Return the [x, y] coordinate for the center point of the cell that contains the specified text.  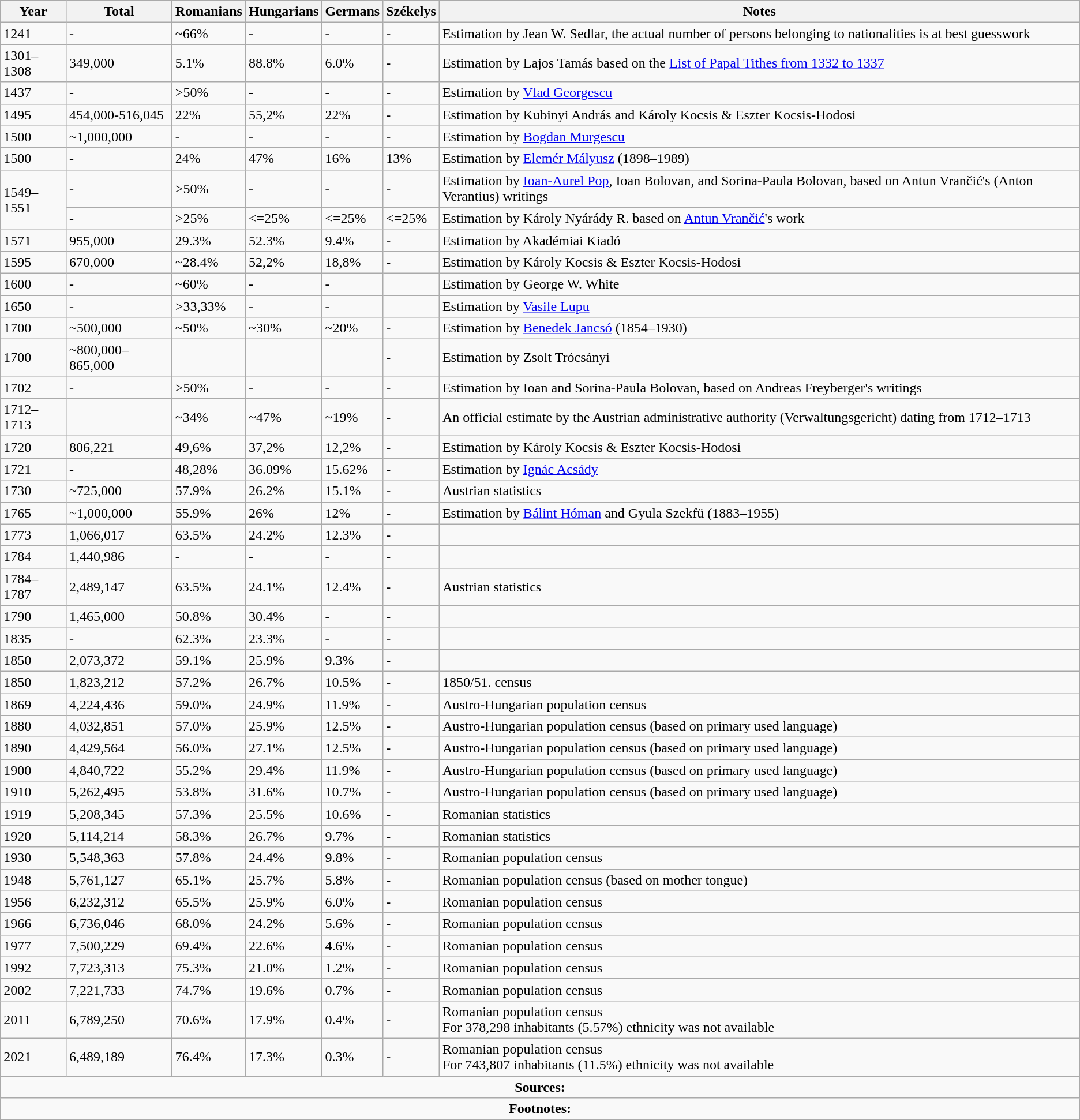
Total [119, 12]
55,2% [283, 115]
2021 [33, 1057]
4,032,851 [119, 726]
349,000 [119, 63]
29.3% [209, 240]
~50% [209, 328]
59.1% [209, 660]
5,262,495 [119, 792]
26.2% [283, 491]
2,073,372 [119, 660]
19.6% [283, 990]
1702 [33, 388]
1720 [33, 447]
10.6% [352, 814]
0.7% [352, 990]
76.4% [209, 1057]
1956 [33, 902]
1,465,000 [119, 616]
1948 [33, 880]
Estimation by Jean W. Sedlar, the actual number of persons belonging to nationalities is at best guesswork [759, 33]
>33,33% [209, 306]
1,440,986 [119, 557]
~30% [283, 328]
2011 [33, 1019]
Hungarians [283, 12]
~800,000–865,000 [119, 358]
1910 [33, 792]
Estimation by George W. White [759, 284]
16% [352, 159]
6,489,189 [119, 1057]
0.4% [352, 1019]
1930 [33, 858]
1920 [33, 836]
670,000 [119, 262]
1595 [33, 262]
15.1% [352, 491]
59.0% [209, 705]
Estimation by Bogdan Murgescu [759, 137]
24.9% [283, 705]
0.3% [352, 1057]
6,789,250 [119, 1019]
Romanians [209, 12]
1,823,212 [119, 682]
68.0% [209, 924]
22.6% [283, 946]
58.3% [209, 836]
Germans [352, 12]
An official estimate by the Austrian administrative authority (Verwaltungsgericht) dating from 1712–1713 [759, 418]
7,500,229 [119, 946]
9.3% [352, 660]
88.8% [283, 63]
4,429,564 [119, 748]
1495 [33, 115]
1241 [33, 33]
1571 [33, 240]
65.5% [209, 902]
Estimation by Károly Nyárády R. based on Antun Vrančić's work [759, 218]
Estimation by Ioan and Sorina-Paula Bolovan, based on Andreas Freyberger's writings [759, 388]
Romanian population censusFor 378,298 inhabitants (5.57%) ethnicity was not available [759, 1019]
Estimation by Ioan-Aurel Pop, Ioan Bolovan, and Sorina-Paula Bolovan, based on Antun Vrančić's (Anton Verantius) writings [759, 188]
Estimation by Benedek Jancsó (1854–1930) [759, 328]
13% [411, 159]
70.6% [209, 1019]
29.4% [283, 770]
Estimation by Kubinyi András and Károly Kocsis & Eszter Kocsis-Hodosi [759, 115]
Austro-Hungarian population census [759, 705]
10.5% [352, 682]
1650 [33, 306]
36.09% [283, 469]
17.9% [283, 1019]
~60% [209, 284]
15.62% [352, 469]
~19% [352, 418]
48,28% [209, 469]
47% [283, 159]
52.3% [283, 240]
49,6% [209, 447]
~34% [209, 418]
57.9% [209, 491]
5.6% [352, 924]
55.2% [209, 770]
1992 [33, 968]
Estimation by Lajos Tamás based on the List of Papal Tithes from 1332 to 1337 [759, 63]
57.2% [209, 682]
1784–1787 [33, 586]
Footnotes: [540, 1109]
25.7% [283, 880]
24.4% [283, 858]
1966 [33, 924]
5,548,363 [119, 858]
23.3% [283, 638]
50.8% [209, 616]
55.9% [209, 513]
1773 [33, 535]
17.3% [283, 1057]
21.0% [283, 968]
53.8% [209, 792]
1.2% [352, 968]
24% [209, 159]
7,723,313 [119, 968]
~725,000 [119, 491]
1900 [33, 770]
1765 [33, 513]
1835 [33, 638]
12.3% [352, 535]
18,8% [352, 262]
1880 [33, 726]
1850/51. census [759, 682]
26% [283, 513]
Estimation by Vasile Lupu [759, 306]
56.0% [209, 748]
31.6% [283, 792]
4.6% [352, 946]
1784 [33, 557]
1790 [33, 616]
10.7% [352, 792]
Székelys [411, 12]
30.4% [283, 616]
Sources: [540, 1087]
Romanian population census (based on mother tongue) [759, 880]
4,224,436 [119, 705]
27.1% [283, 748]
7,221,733 [119, 990]
Notes [759, 12]
4,840,722 [119, 770]
1,066,017 [119, 535]
37,2% [283, 447]
Estimation by Ignác Acsády [759, 469]
52,2% [283, 262]
75.3% [209, 968]
1721 [33, 469]
12,2% [352, 447]
74.7% [209, 990]
1549–1551 [33, 200]
2002 [33, 990]
5.1% [209, 63]
5,208,345 [119, 814]
12% [352, 513]
62.3% [209, 638]
Year [33, 12]
69.4% [209, 946]
>25% [209, 218]
1301–1308 [33, 63]
6,736,046 [119, 924]
57.3% [209, 814]
~20% [352, 328]
~47% [283, 418]
24.1% [283, 586]
Estimation by Vlad Georgescu [759, 93]
65.1% [209, 880]
5.8% [352, 880]
~28.4% [209, 262]
1730 [33, 491]
1712–1713 [33, 418]
57.0% [209, 726]
9.7% [352, 836]
Estimation by Zsolt Trócsányi [759, 358]
5,114,214 [119, 836]
955,000 [119, 240]
1919 [33, 814]
Romanian population censusFor 743,807 inhabitants (11.5%) ethnicity was not available [759, 1057]
5,761,127 [119, 880]
~500,000 [119, 328]
12.4% [352, 586]
1890 [33, 748]
Estimation by Bálint Hóman and Gyula Szekfü (1883–1955) [759, 513]
454,000-516,045 [119, 115]
1600 [33, 284]
9.8% [352, 858]
~66% [209, 33]
2,489,147 [119, 586]
57.8% [209, 858]
1437 [33, 93]
806,221 [119, 447]
Estimation by Elemér Mályusz (1898–1989) [759, 159]
1977 [33, 946]
6,232,312 [119, 902]
9.4% [352, 240]
1869 [33, 705]
Estimation by Akadémiai Kiadó [759, 240]
25.5% [283, 814]
